Find where the given text appears and provide that cell's center as [x, y] coordinate. 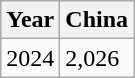
2024 [30, 58]
2,026 [97, 58]
Year [30, 20]
China [97, 20]
